Extract the (X, Y) coordinate from the center of the cell holding the provided text.  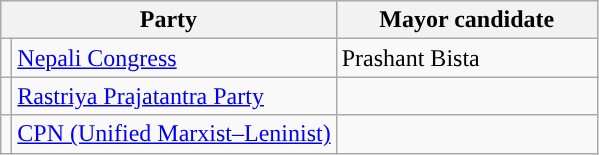
Prashant Bista (466, 58)
Mayor candidate (466, 20)
Nepali Congress (174, 58)
CPN (Unified Marxist–Leninist) (174, 134)
Rastriya Prajatantra Party (174, 96)
Party (168, 20)
